Find where the given text appears and provide that cell's center as [X, Y] coordinate. 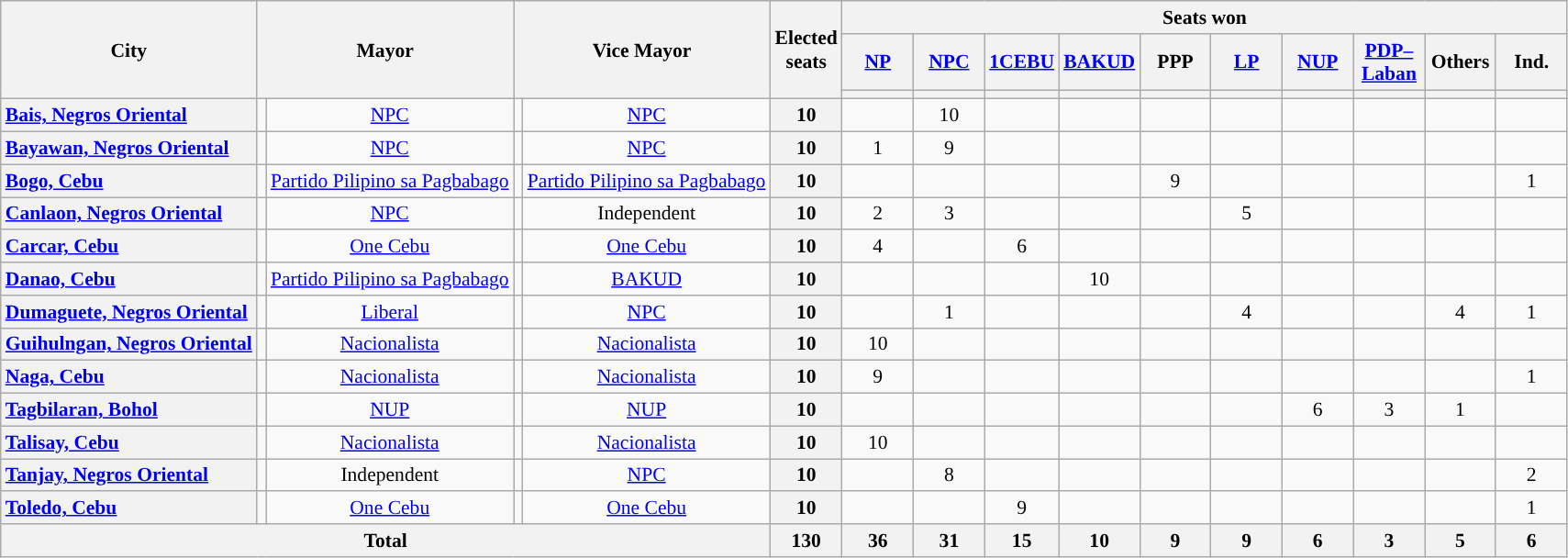
15 [1022, 541]
Danao, Cebu [128, 279]
Carcar, Cebu [128, 247]
Tanjay, Negros Oriental [128, 475]
Seats won [1205, 17]
Dumaguete, Negros Oriental [128, 312]
NP [878, 62]
Mayor [385, 50]
1CEBU [1022, 62]
LP [1247, 62]
36 [878, 541]
PPP [1175, 62]
Vice Mayor [642, 50]
Ind. [1531, 62]
31 [950, 541]
Total [385, 541]
130 [806, 541]
Bogo, Cebu [128, 181]
Canlaon, Negros Oriental [128, 214]
Talisay, Cebu [128, 442]
Tagbilaran, Bohol [128, 410]
8 [950, 475]
Toledo, Cebu [128, 508]
Electedseats [806, 50]
City [128, 50]
Naga, Cebu [128, 377]
Guihulngan, Negros Oriental [128, 344]
Liberal [390, 312]
Bais, Negros Oriental [128, 116]
PDP–Laban [1389, 62]
Bayawan, Negros Oriental [128, 149]
Others [1461, 62]
